Return [X, Y] of the center of cell containing provided text 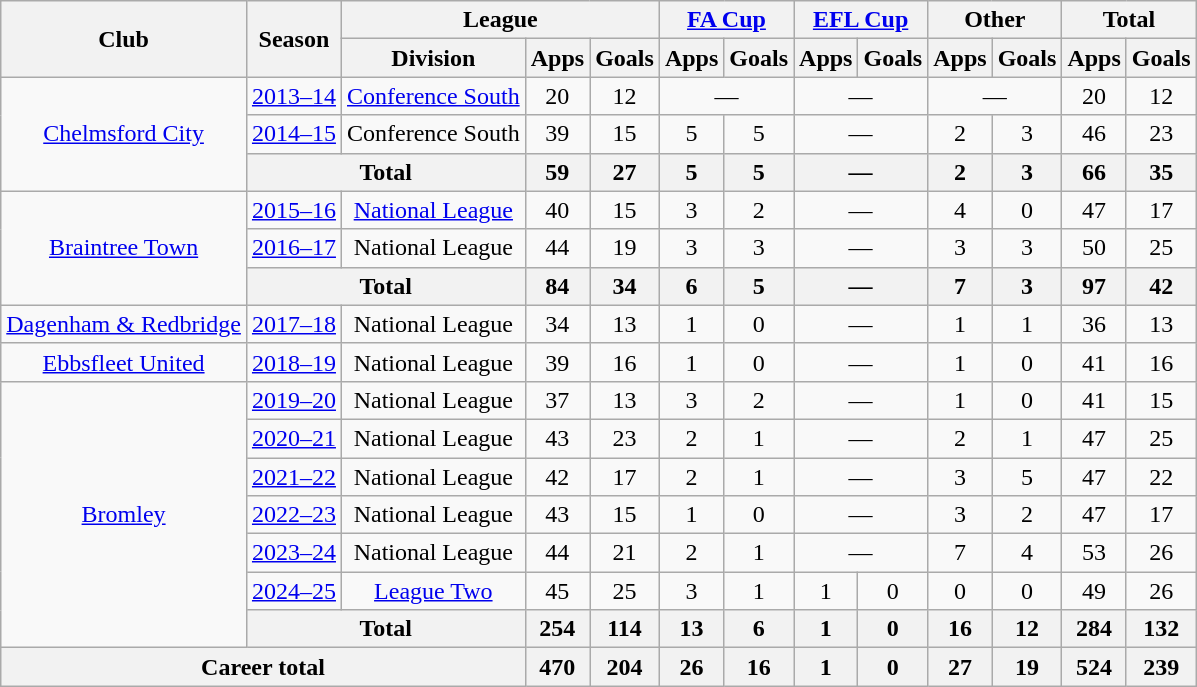
2022–23 [294, 515]
470 [557, 667]
36 [1094, 324]
2018–19 [294, 362]
204 [625, 667]
FA Cup [726, 20]
49 [1094, 591]
46 [1094, 134]
2016–17 [294, 248]
2024–25 [294, 591]
40 [557, 210]
254 [557, 629]
2019–20 [294, 400]
Career total [263, 667]
2021–22 [294, 477]
50 [1094, 248]
2013–14 [294, 96]
Other [995, 20]
524 [1094, 667]
239 [1161, 667]
Bromley [124, 514]
2020–21 [294, 438]
2014–15 [294, 134]
97 [1094, 286]
132 [1161, 629]
284 [1094, 629]
84 [557, 286]
League [500, 20]
114 [625, 629]
2015–16 [294, 210]
Dagenham & Redbridge [124, 324]
Club [124, 39]
2023–24 [294, 553]
59 [557, 172]
Division [433, 58]
37 [557, 400]
53 [1094, 553]
35 [1161, 172]
22 [1161, 477]
Season [294, 39]
Ebbsfleet United [124, 362]
21 [625, 553]
Chelmsford City [124, 134]
League Two [433, 591]
66 [1094, 172]
EFL Cup [861, 20]
2017–18 [294, 324]
45 [557, 591]
Braintree Town [124, 248]
